Find where the given text appears and provide that cell's center as (x, y) coordinate. 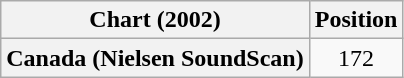
Canada (Nielsen SoundScan) (155, 58)
172 (356, 58)
Chart (2002) (155, 20)
Position (356, 20)
